Pinpoint the cell where the given text exists, returning its [X, Y] midpoint coordinate. 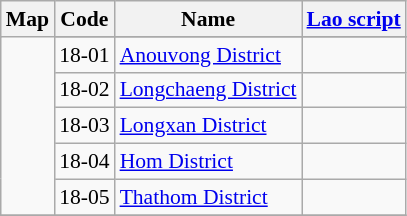
Longxan District [208, 126]
Lao script [354, 19]
18-03 [84, 126]
18-02 [84, 90]
Thathom District [208, 197]
18-01 [84, 55]
Name [208, 19]
Map [28, 19]
18-04 [84, 162]
18-05 [84, 197]
Hom District [208, 162]
Code [84, 19]
Longchaeng District [208, 90]
Anouvong District [208, 55]
